For the text-containing cell, return its midpoint in [X, Y] coordinate format. 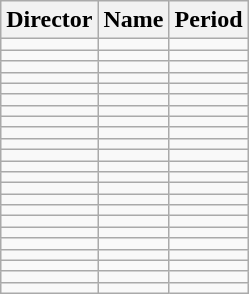
Period [208, 20]
Director [50, 20]
Name [134, 20]
